Detect which cell encompasses the target text, then output its [X, Y] center coordinate. 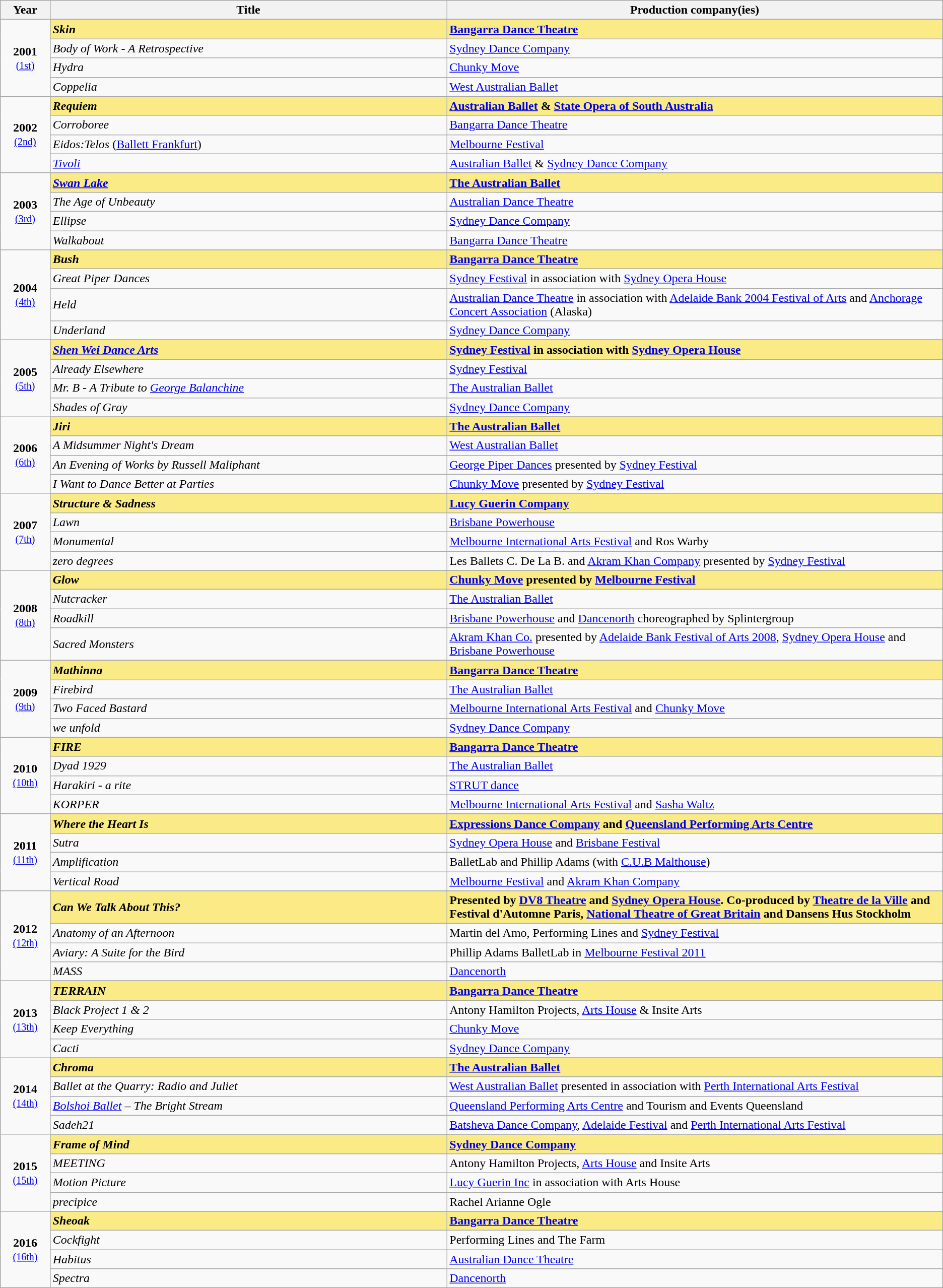
Requiem [248, 106]
2008(8th) [25, 616]
Skin [248, 29]
2016(16th) [25, 1250]
we unfold [248, 728]
2004(4th) [25, 295]
Shen Wei Dance Arts [248, 350]
Les Ballets C. De La B. and Akram Khan Company presented by Sydney Festival [695, 561]
Chroma [248, 1067]
Martin del Amo, Performing Lines and Sydney Festival [695, 933]
Brisbane Powerhouse [695, 522]
Nutcracker [248, 599]
KORPER [248, 804]
Sutra [248, 843]
Year [25, 10]
Australian Ballet & State Opera of South Australia [695, 106]
Performing Lines and The Farm [695, 1240]
MASS [248, 972]
Melbourne Festival and Akram Khan Company [695, 881]
Chunky Move presented by Melbourne Festival [695, 580]
Frame of Mind [248, 1144]
Queensland Performing Arts Centre and Tourism and Events Queensland [695, 1106]
Expressions Dance Company and Queensland Performing Arts Centre [695, 823]
George Piper Dances presented by Sydney Festival [695, 465]
Monumental [248, 541]
Sydney Opera House and Brisbane Festival [695, 843]
Production company(ies) [695, 10]
2014(14th) [25, 1096]
Hydra [248, 68]
Ballet at the Quarry: Radio and Juliet [248, 1086]
Lucy Guerin Company [695, 503]
Sadeh21 [248, 1125]
Ellipse [248, 221]
Black Project 1 & 2 [248, 1010]
Held [248, 304]
Firebird [248, 689]
Can We Talk About This? [248, 907]
Shades of Gray [248, 407]
Cockfight [248, 1240]
Aviary: A Suite for the Bird [248, 952]
zero degrees [248, 561]
Amplification [248, 862]
Chunky Move presented by Sydney Festival [695, 484]
Two Faced Bastard [248, 709]
Sacred Monsters [248, 644]
West Australian Ballet presented in association with Perth International Arts Festival [695, 1086]
Melbourne International Arts Festival and Sasha Waltz [695, 804]
Habitus [248, 1259]
FIRE [248, 747]
Roadkill [248, 618]
Structure & Sadness [248, 503]
Akram Khan Co. presented by Adelaide Bank Festival of Arts 2008, Sydney Opera House and Brisbane Powerhouse [695, 644]
BalletLab and Phillip Adams (with C.U.B Malthouse) [695, 862]
2011(11th) [25, 852]
2007(7th) [25, 532]
Mathinna [248, 670]
The Age of Unbeauty [248, 202]
Underland [248, 331]
Brisbane Powerhouse and Dancenorth choreographed by Splintergroup [695, 618]
Phillip Adams BalletLab in Melbourne Festival 2011 [695, 952]
Where the Heart Is [248, 823]
MEETING [248, 1163]
Great Piper Dances [248, 279]
2013(13th) [25, 1019]
Antony Hamilton Projects, Arts House and Insite Arts [695, 1163]
Bolshoi Ballet – The Bright Stream [248, 1106]
TERRAIN [248, 991]
An Evening of Works by Russell Maliphant [248, 465]
Melbourne Festival [695, 144]
2002(2nd) [25, 135]
Walkabout [248, 240]
I Want to Dance Better at Parties [248, 484]
2006(6th) [25, 455]
2003(3rd) [25, 211]
A Midsummer Night's Dream [248, 445]
Harakiri - a rite [248, 785]
Corroboree [248, 125]
Already Elsewhere [248, 369]
Dyad 1929 [248, 766]
Batsheva Dance Company, Adelaide Festival and Perth International Arts Festival [695, 1125]
Mr. B - A Tribute to George Balanchine [248, 388]
Motion Picture [248, 1182]
Bush [248, 260]
Cacti [248, 1048]
Keep Everything [248, 1029]
2009(9th) [25, 699]
Title [248, 10]
Sheoak [248, 1221]
Antony Hamilton Projects, Arts House & Insite Arts [695, 1010]
2012(12th) [25, 936]
Swan Lake [248, 182]
Melbourne International Arts Festival and Ros Warby [695, 541]
Body of Work - A Retrospective [248, 48]
2005(5th) [25, 378]
Eidos:Telos (Ballett Frankfurt) [248, 144]
Anatomy of an Afternoon [248, 933]
2010(10th) [25, 776]
2001(1st) [25, 58]
Australian Ballet & Sydney Dance Company [695, 163]
Vertical Road [248, 881]
Coppelia [248, 87]
Lawn [248, 522]
Australian Dance Theatre in association with Adelaide Bank 2004 Festival of Arts and Anchorage Concert Association (Alaska) [695, 304]
STRUT dance [695, 785]
Sydney Festival [695, 369]
Tivoli [248, 163]
2015(15th) [25, 1173]
Jiri [248, 426]
Melbourne International Arts Festival and Chunky Move [695, 709]
Glow [248, 580]
Rachel Arianne Ogle [695, 1202]
Spectra [248, 1278]
precipice [248, 1202]
Lucy Guerin Inc in association with Arts House [695, 1182]
